Search for the cell housing the specified text and yield its [x, y] center coordinate. 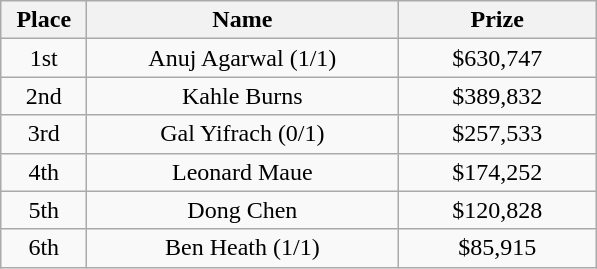
4th [44, 172]
5th [44, 210]
Place [44, 20]
$120,828 [498, 210]
$257,533 [498, 134]
Kahle Burns [242, 96]
2nd [44, 96]
1st [44, 58]
Dong Chen [242, 210]
Ben Heath (1/1) [242, 248]
Name [242, 20]
3rd [44, 134]
Prize [498, 20]
Gal Yifrach (0/1) [242, 134]
6th [44, 248]
Leonard Maue [242, 172]
$85,915 [498, 248]
$174,252 [498, 172]
Anuj Agarwal (1/1) [242, 58]
$389,832 [498, 96]
$630,747 [498, 58]
